Extract the [X, Y] coordinate from the center of the cell holding the provided text.  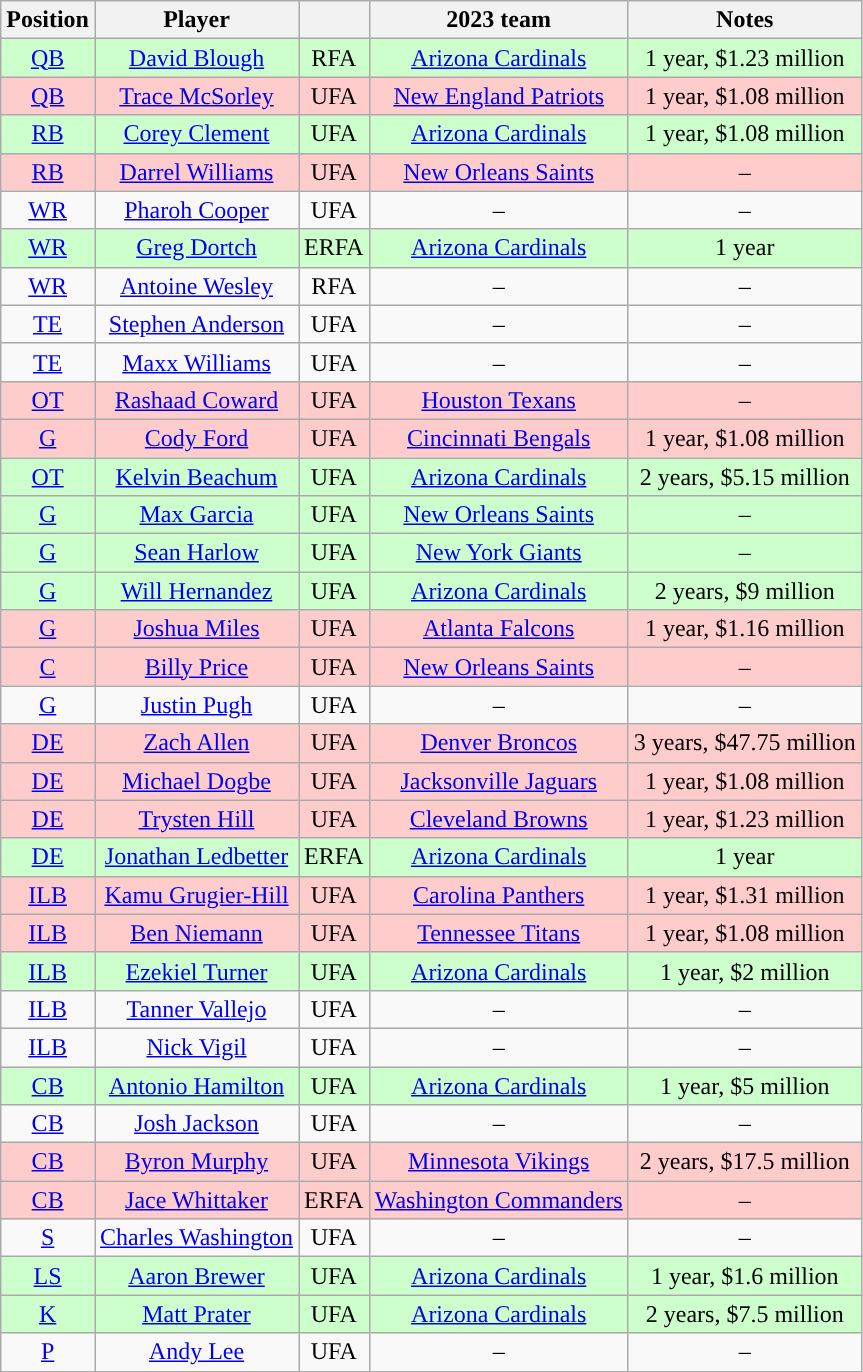
Andy Lee [196, 1352]
Carolina Panthers [498, 895]
Sean Harlow [196, 553]
2 years, $17.5 million [744, 1162]
Max Garcia [196, 515]
Will Hernandez [196, 591]
Corey Clement [196, 134]
Kelvin Beachum [196, 477]
Cincinnati Bengals [498, 438]
Denver Broncos [498, 743]
Rashaad Coward [196, 400]
Tennessee Titans [498, 933]
Josh Jackson [196, 1124]
Atlanta Falcons [498, 629]
Cleveland Browns [498, 819]
Jacksonville Jaguars [498, 781]
P [48, 1352]
Matt Prater [196, 1314]
1 year, $1.16 million [744, 629]
Tanner Vallejo [196, 1009]
David Blough [196, 58]
Darrel Williams [196, 172]
New York Giants [498, 553]
Michael Dogbe [196, 781]
K [48, 1314]
Jace Whittaker [196, 1200]
Zach Allen [196, 743]
Houston Texans [498, 400]
Ezekiel Turner [196, 971]
Trysten Hill [196, 819]
Stephen Anderson [196, 324]
1 year, $1.6 million [744, 1276]
Billy Price [196, 667]
Joshua Miles [196, 629]
Maxx Williams [196, 362]
2023 team [498, 20]
Washington Commanders [498, 1200]
Antonio Hamilton [196, 1085]
2 years, $7.5 million [744, 1314]
Antoine Wesley [196, 286]
Byron Murphy [196, 1162]
Kamu Grugier-Hill [196, 895]
3 years, $47.75 million [744, 743]
1 year, $1.31 million [744, 895]
Cody Ford [196, 438]
Jonathan Ledbetter [196, 857]
New England Patriots [498, 96]
Trace McSorley [196, 96]
Minnesota Vikings [498, 1162]
1 year, $5 million [744, 1085]
Charles Washington [196, 1238]
2 years, $9 million [744, 591]
Nick Vigil [196, 1047]
1 year, $2 million [744, 971]
Ben Niemann [196, 933]
S [48, 1238]
Aaron Brewer [196, 1276]
Position [48, 20]
Justin Pugh [196, 705]
Greg Dortch [196, 248]
Player [196, 20]
LS [48, 1276]
Pharoh Cooper [196, 210]
2 years, $5.15 million [744, 477]
C [48, 667]
Notes [744, 20]
